Capture the cell that displays the provided text and extract its (X, Y) central coordinate. 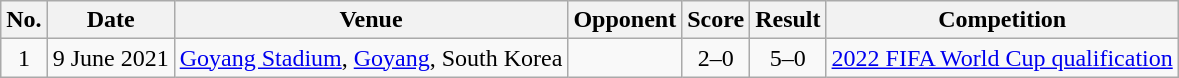
5–0 (788, 58)
2–0 (716, 58)
9 June 2021 (110, 58)
Opponent (625, 20)
Competition (1002, 20)
2022 FIFA World Cup qualification (1002, 58)
Venue (371, 20)
1 (24, 58)
No. (24, 20)
Result (788, 20)
Score (716, 20)
Date (110, 20)
Goyang Stadium, Goyang, South Korea (371, 58)
